Return (x, y) of the center of cell containing provided text 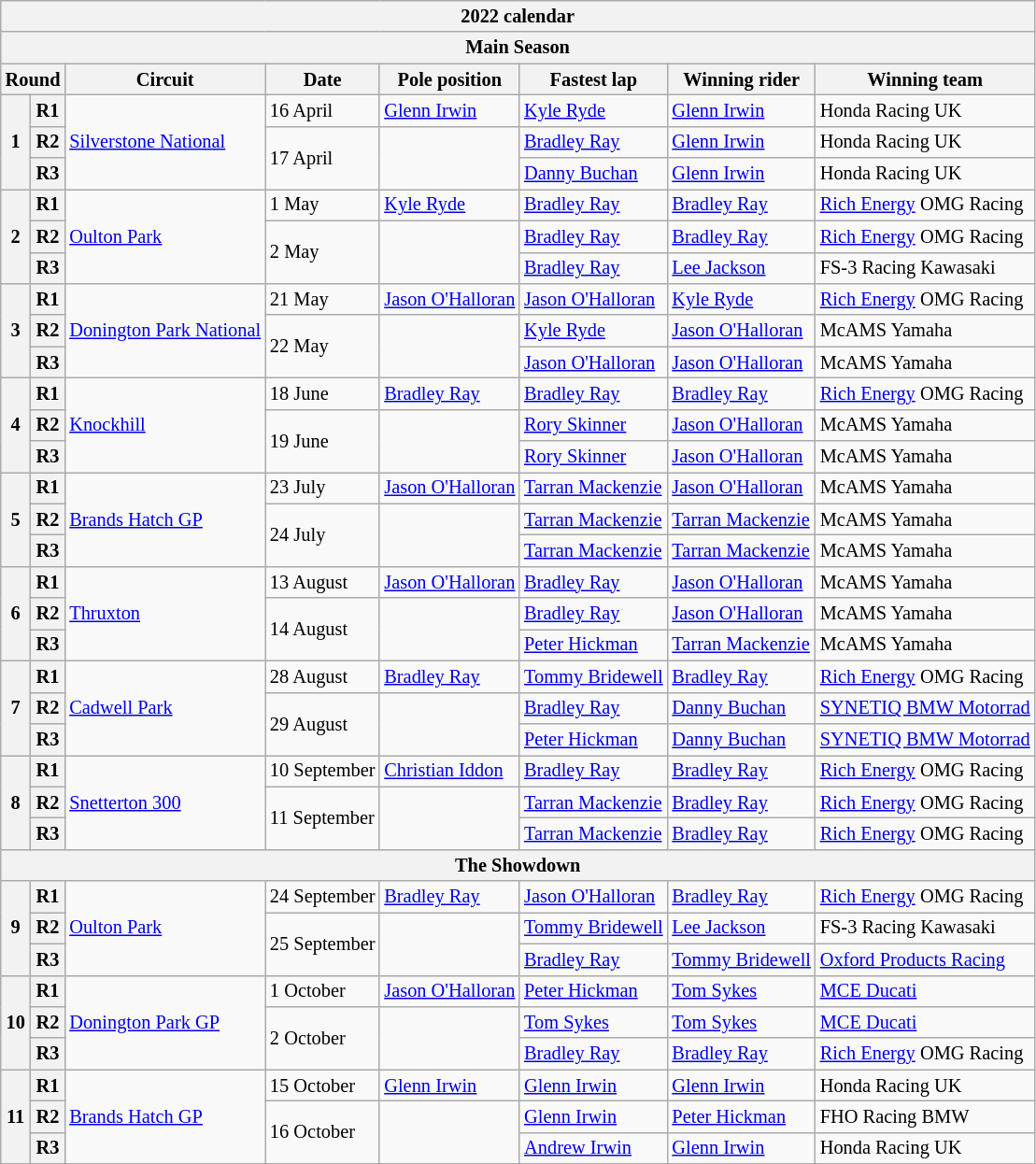
15 October (322, 1086)
19 June (322, 441)
The Showdown (518, 865)
24 July (322, 534)
Pole position (449, 79)
24 September (322, 897)
Snetterton 300 (164, 802)
3 (16, 331)
11 September (322, 818)
16 April (322, 110)
25 September (322, 944)
Donington Park GP (164, 1022)
16 October (322, 1132)
10 September (322, 771)
2 October (322, 1037)
1 October (322, 991)
Christian Iddon (449, 771)
17 April (322, 157)
7 (16, 708)
29 August (322, 723)
Cadwell Park (164, 708)
2 (16, 235)
11 (16, 1117)
Fastest lap (593, 79)
Knockhill (164, 424)
9 (16, 929)
28 August (322, 676)
Thruxton (164, 613)
FHO Racing BMW (925, 1116)
4 (16, 424)
Round (34, 79)
Date (322, 79)
Circuit (164, 79)
Andrew Irwin (593, 1148)
1 May (322, 205)
Donington Park National (164, 331)
Winning rider (742, 79)
2022 calendar (518, 16)
22 May (322, 346)
Silverstone National (164, 142)
Winning team (925, 79)
2 May (322, 252)
8 (16, 802)
23 July (322, 488)
10 (16, 1022)
18 June (322, 393)
14 August (322, 630)
13 August (322, 582)
Oxford Products Racing (925, 959)
21 May (322, 299)
1 (16, 142)
5 (16, 519)
Main Season (518, 48)
6 (16, 613)
